Search for the cell housing the specified text and yield its (X, Y) center coordinate. 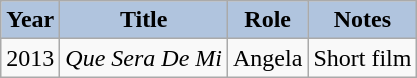
Year (30, 20)
Notes (362, 20)
Angela (268, 58)
Que Sera De Mi (144, 58)
Short film (362, 58)
Title (144, 20)
2013 (30, 58)
Role (268, 20)
